From the cell containing the given text, extract its center point as (x, y) coordinate. 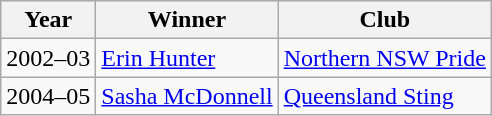
2004–05 (48, 96)
Winner (187, 20)
Year (48, 20)
Sasha McDonnell (187, 96)
Northern NSW Pride (384, 58)
Club (384, 20)
Queensland Sting (384, 96)
2002–03 (48, 58)
Erin Hunter (187, 58)
